Scan for the cell matching the given text and deliver its [x, y] coordinate at center. 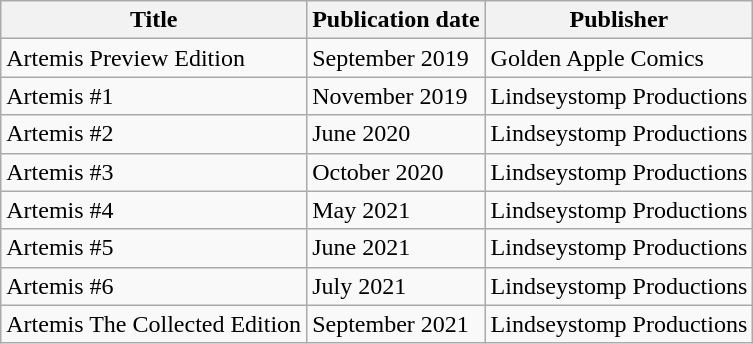
Artemis The Collected Edition [154, 324]
November 2019 [396, 96]
Title [154, 20]
Artemis #3 [154, 172]
June 2020 [396, 134]
Artemis #1 [154, 96]
September 2021 [396, 324]
Artemis #6 [154, 286]
September 2019 [396, 58]
June 2021 [396, 248]
Publication date [396, 20]
July 2021 [396, 286]
Artemis #4 [154, 210]
Publisher [619, 20]
May 2021 [396, 210]
Artemis Preview Edition [154, 58]
Artemis #5 [154, 248]
October 2020 [396, 172]
Golden Apple Comics [619, 58]
Artemis #2 [154, 134]
